Provide the [x, y] coordinate of the cell's center where the given text is located.  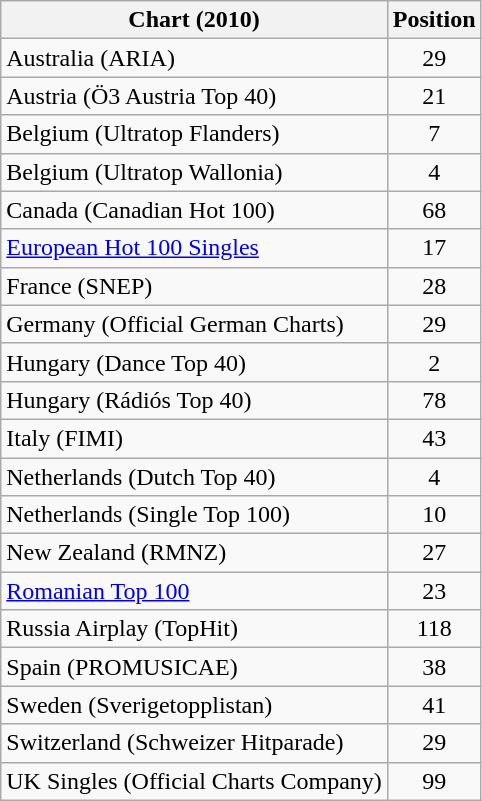
99 [434, 781]
17 [434, 248]
Netherlands (Dutch Top 40) [194, 477]
Canada (Canadian Hot 100) [194, 210]
Switzerland (Schweizer Hitparade) [194, 743]
10 [434, 515]
21 [434, 96]
Germany (Official German Charts) [194, 324]
Australia (ARIA) [194, 58]
Russia Airplay (TopHit) [194, 629]
Hungary (Rádiós Top 40) [194, 400]
Hungary (Dance Top 40) [194, 362]
27 [434, 553]
Romanian Top 100 [194, 591]
68 [434, 210]
Austria (Ö3 Austria Top 40) [194, 96]
28 [434, 286]
118 [434, 629]
2 [434, 362]
38 [434, 667]
France (SNEP) [194, 286]
23 [434, 591]
41 [434, 705]
Position [434, 20]
Chart (2010) [194, 20]
Sweden (Sverigetopplistan) [194, 705]
UK Singles (Official Charts Company) [194, 781]
Belgium (Ultratop Wallonia) [194, 172]
7 [434, 134]
New Zealand (RMNZ) [194, 553]
Netherlands (Single Top 100) [194, 515]
Italy (FIMI) [194, 438]
Belgium (Ultratop Flanders) [194, 134]
Spain (PROMUSICAE) [194, 667]
43 [434, 438]
European Hot 100 Singles [194, 248]
78 [434, 400]
